Find where the given text appears and provide that cell's center as [x, y] coordinate. 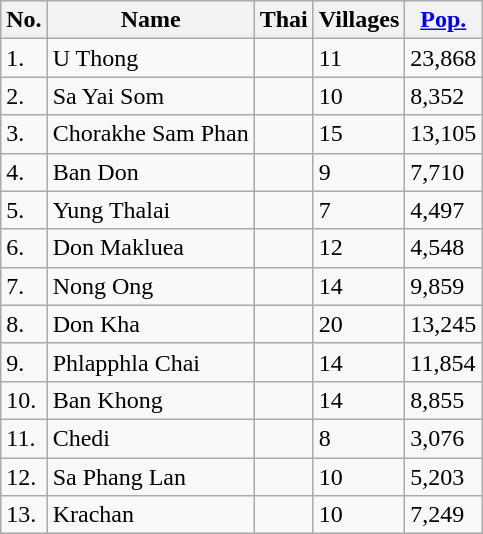
12. [24, 477]
No. [24, 20]
U Thong [150, 58]
Yung Thalai [150, 210]
Name [150, 20]
4,548 [444, 248]
7,249 [444, 515]
13. [24, 515]
7 [359, 210]
4. [24, 172]
8,855 [444, 400]
Chorakhe Sam Phan [150, 134]
3. [24, 134]
Don Kha [150, 324]
7. [24, 286]
8 [359, 438]
8,352 [444, 96]
2. [24, 96]
13,245 [444, 324]
5. [24, 210]
3,076 [444, 438]
Don Makluea [150, 248]
4,497 [444, 210]
8. [24, 324]
15 [359, 134]
9,859 [444, 286]
Sa Yai Som [150, 96]
Chedi [150, 438]
7,710 [444, 172]
10. [24, 400]
Villages [359, 20]
23,868 [444, 58]
9 [359, 172]
5,203 [444, 477]
Sa Phang Lan [150, 477]
Thai [284, 20]
6. [24, 248]
Phlapphla Chai [150, 362]
11. [24, 438]
11,854 [444, 362]
Pop. [444, 20]
Ban Don [150, 172]
Nong Ong [150, 286]
11 [359, 58]
Krachan [150, 515]
9. [24, 362]
12 [359, 248]
20 [359, 324]
13,105 [444, 134]
Ban Khong [150, 400]
1. [24, 58]
